Provide the [X, Y] coordinate of the cell's center where the given text is located.  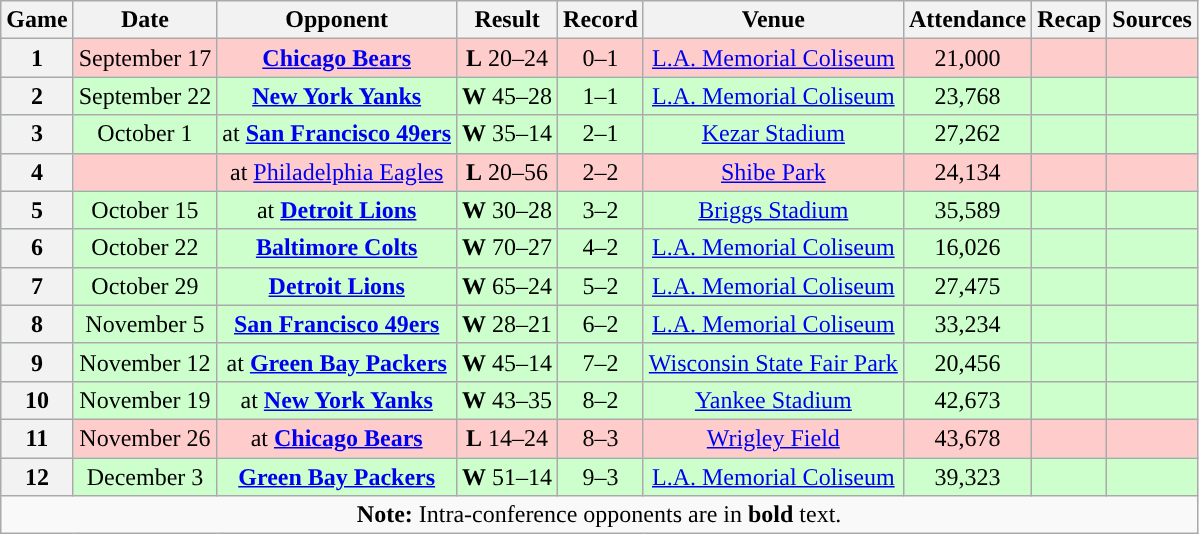
7–2 [601, 362]
L 20–56 [508, 172]
October 1 [145, 134]
W 45–28 [508, 96]
0–1 [601, 58]
8 [37, 324]
9–3 [601, 477]
Shibe Park [773, 172]
Kezar Stadium [773, 134]
December 3 [145, 477]
October 15 [145, 210]
November 26 [145, 438]
Note: Intra-conference opponents are in bold text. [600, 515]
9 [37, 362]
42,673 [967, 400]
39,323 [967, 477]
W 70–27 [508, 248]
4 [37, 172]
2 [37, 96]
3 [37, 134]
33,234 [967, 324]
Venue [773, 20]
3–2 [601, 210]
at Philadelphia Eagles [337, 172]
6–2 [601, 324]
27,475 [967, 286]
at Detroit Lions [337, 210]
23,768 [967, 96]
Game [37, 20]
Detroit Lions [337, 286]
W 35–14 [508, 134]
Sources [1152, 20]
Baltimore Colts [337, 248]
43,678 [967, 438]
35,589 [967, 210]
San Francisco 49ers [337, 324]
27,262 [967, 134]
Result [508, 20]
Wisconsin State Fair Park [773, 362]
Briggs Stadium [773, 210]
Attendance [967, 20]
October 29 [145, 286]
Recap [1070, 20]
10 [37, 400]
New York Yanks [337, 96]
W 65–24 [508, 286]
at Green Bay Packers [337, 362]
October 22 [145, 248]
Green Bay Packers [337, 477]
September 22 [145, 96]
11 [37, 438]
6 [37, 248]
Wrigley Field [773, 438]
2–1 [601, 134]
W 30–28 [508, 210]
1–1 [601, 96]
16,026 [967, 248]
7 [37, 286]
November 5 [145, 324]
W 28–21 [508, 324]
at San Francisco 49ers [337, 134]
W 51–14 [508, 477]
at Chicago Bears [337, 438]
5 [37, 210]
W 43–35 [508, 400]
Opponent [337, 20]
at New York Yanks [337, 400]
Record [601, 20]
2–2 [601, 172]
November 19 [145, 400]
November 12 [145, 362]
Yankee Stadium [773, 400]
Chicago Bears [337, 58]
Date [145, 20]
24,134 [967, 172]
8–3 [601, 438]
September 17 [145, 58]
5–2 [601, 286]
L 20–24 [508, 58]
20,456 [967, 362]
8–2 [601, 400]
4–2 [601, 248]
W 45–14 [508, 362]
21,000 [967, 58]
12 [37, 477]
L 14–24 [508, 438]
1 [37, 58]
